Capture the cell that displays the provided text and extract its (X, Y) central coordinate. 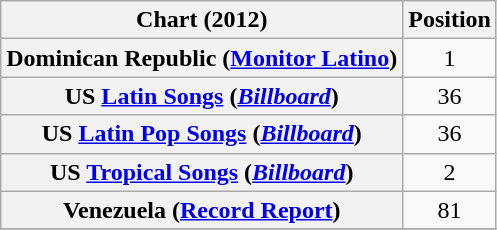
US Tropical Songs (Billboard) (202, 172)
81 (450, 210)
1 (450, 58)
Dominican Republic (Monitor Latino) (202, 58)
Position (450, 20)
Chart (2012) (202, 20)
2 (450, 172)
Venezuela (Record Report) (202, 210)
US Latin Pop Songs (Billboard) (202, 134)
US Latin Songs (Billboard) (202, 96)
